For the text-containing cell, return its midpoint in (x, y) coordinate format. 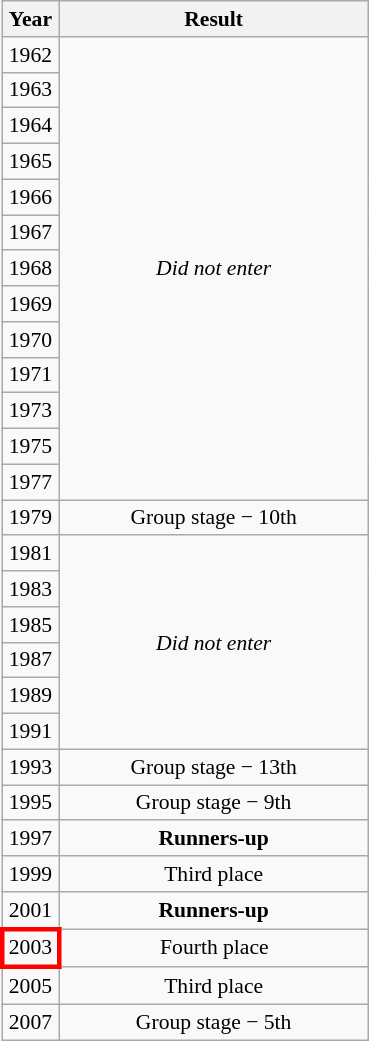
1971 (30, 375)
1983 (30, 589)
2001 (30, 910)
Fourth place (214, 948)
1981 (30, 554)
1968 (30, 269)
1963 (30, 90)
2007 (30, 1023)
1991 (30, 732)
Result (214, 19)
2003 (30, 948)
1993 (30, 767)
1977 (30, 482)
Group stage − 10th (214, 518)
1970 (30, 340)
1966 (30, 197)
1969 (30, 304)
Group stage − 13th (214, 767)
1973 (30, 411)
Group stage − 9th (214, 803)
1965 (30, 162)
Group stage − 5th (214, 1023)
1964 (30, 126)
1997 (30, 839)
1999 (30, 874)
1967 (30, 233)
1995 (30, 803)
1979 (30, 518)
1962 (30, 55)
1989 (30, 696)
1987 (30, 660)
2005 (30, 986)
Year (30, 19)
1985 (30, 625)
1975 (30, 447)
